Identify which cell holds the provided text, then report its [X, Y] central coordinate. 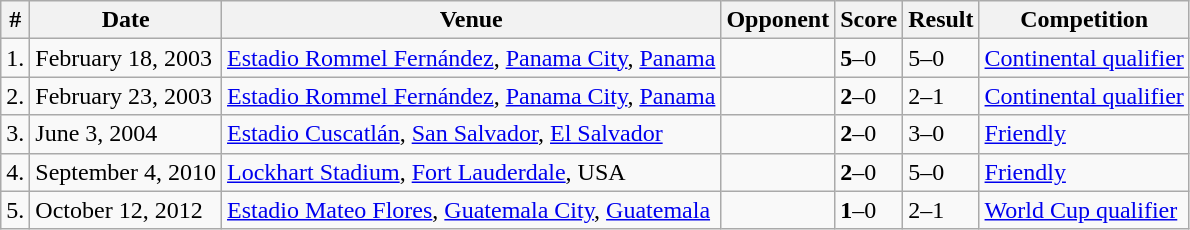
4. [16, 172]
Estadio Cuscatlán, San Salvador, El Salvador [472, 134]
Estadio Mateo Flores, Guatemala City, Guatemala [472, 210]
5. [16, 210]
June 3, 2004 [126, 134]
February 18, 2003 [126, 58]
3–0 [941, 134]
Lockhart Stadium, Fort Lauderdale, USA [472, 172]
Opponent [778, 20]
September 4, 2010 [126, 172]
Competition [1084, 20]
3. [16, 134]
1–0 [869, 210]
Venue [472, 20]
# [16, 20]
October 12, 2012 [126, 210]
2. [16, 96]
1. [16, 58]
Date [126, 20]
Score [869, 20]
February 23, 2003 [126, 96]
World Cup qualifier [1084, 210]
Result [941, 20]
